Capture the cell that displays the provided text and extract its [x, y] central coordinate. 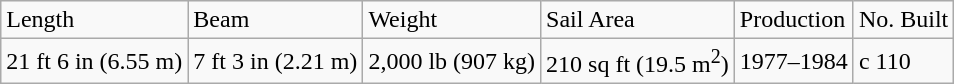
7 ft 3 in (2.21 m) [276, 62]
Weight [452, 20]
21 ft 6 in (6.55 m) [94, 62]
Length [94, 20]
Beam [276, 20]
1977–1984 [794, 62]
Production [794, 20]
210 sq ft (19.5 m2) [638, 62]
No. Built [903, 20]
c 110 [903, 62]
Sail Area [638, 20]
2,000 lb (907 kg) [452, 62]
